Return [x, y] of the center of cell containing provided text 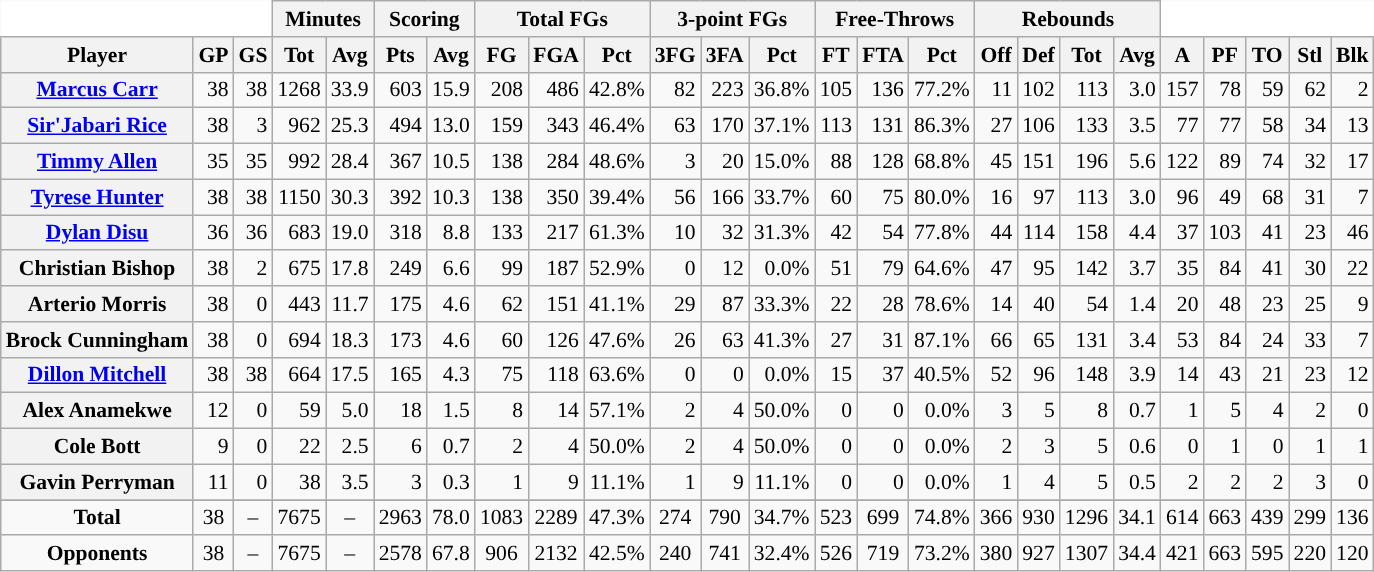
77.8% [942, 233]
79 [883, 269]
10.5 [451, 162]
34 [1310, 126]
4.4 [1137, 233]
26 [676, 340]
494 [400, 126]
42.5% [617, 554]
63.6% [617, 375]
Timmy Allen [98, 162]
67.8 [451, 554]
170 [725, 126]
97 [1038, 197]
A [1182, 55]
719 [883, 554]
45 [996, 162]
56 [676, 197]
3FA [725, 55]
82 [676, 90]
0.3 [451, 482]
1.5 [451, 411]
992 [298, 162]
46 [1352, 233]
57.1% [617, 411]
Scoring [424, 19]
68 [1268, 197]
29 [676, 304]
4.3 [451, 375]
42.8% [617, 90]
175 [400, 304]
906 [502, 554]
6 [400, 447]
FT [836, 55]
142 [1086, 269]
3FG [676, 55]
523 [836, 518]
103 [1224, 233]
13 [1352, 126]
53 [1182, 340]
30 [1310, 269]
47.3% [617, 518]
Alex Anamekwe [98, 411]
Free-Throws [895, 19]
17.8 [350, 269]
106 [1038, 126]
683 [298, 233]
99 [502, 269]
TO [1268, 55]
52.9% [617, 269]
Off [996, 55]
439 [1268, 518]
13.0 [451, 126]
40 [1038, 304]
74.8% [942, 518]
2.5 [350, 447]
5.6 [1137, 162]
159 [502, 126]
3-point FGs [732, 19]
61.3% [617, 233]
Pts [400, 55]
32.4% [782, 554]
28 [883, 304]
68.8% [942, 162]
2578 [400, 554]
21 [1268, 375]
187 [556, 269]
Rebounds [1068, 19]
694 [298, 340]
33 [1310, 340]
240 [676, 554]
15 [836, 375]
223 [725, 90]
87 [725, 304]
47.6% [617, 340]
10 [676, 233]
40.5% [942, 375]
350 [556, 197]
18 [400, 411]
367 [400, 162]
FGA [556, 55]
8.8 [451, 233]
49 [1224, 197]
Blk [1352, 55]
33.3% [782, 304]
95 [1038, 269]
526 [836, 554]
664 [298, 375]
37.1% [782, 126]
47 [996, 269]
42 [836, 233]
18.3 [350, 340]
30.3 [350, 197]
486 [556, 90]
48.6% [617, 162]
66 [996, 340]
2963 [400, 518]
10.3 [451, 197]
33.7% [782, 197]
77.2% [942, 90]
249 [400, 269]
41.3% [782, 340]
24 [1268, 340]
39.4% [617, 197]
52 [996, 375]
299 [1310, 518]
392 [400, 197]
17.5 [350, 375]
78 [1224, 90]
11.7 [350, 304]
102 [1038, 90]
220 [1310, 554]
927 [1038, 554]
78.0 [451, 518]
3.9 [1137, 375]
87.1% [942, 340]
58 [1268, 126]
Def [1038, 55]
595 [1268, 554]
2132 [556, 554]
GP [213, 55]
158 [1086, 233]
603 [400, 90]
FTA [883, 55]
Opponents [98, 554]
Stl [1310, 55]
73.2% [942, 554]
Dylan Disu [98, 233]
80.0% [942, 197]
380 [996, 554]
48 [1224, 304]
148 [1086, 375]
25.3 [350, 126]
366 [996, 518]
1083 [502, 518]
19.0 [350, 233]
Sir'Jabari Rice [98, 126]
78.6% [942, 304]
5.0 [350, 411]
790 [725, 518]
274 [676, 518]
34.1 [1137, 518]
120 [1352, 554]
284 [556, 162]
Tyrese Hunter [98, 197]
Minutes [322, 19]
25 [1310, 304]
34.4 [1137, 554]
17 [1352, 162]
GS [254, 55]
105 [836, 90]
196 [1086, 162]
Dillon Mitchell [98, 375]
0.5 [1137, 482]
15.0% [782, 162]
Marcus Carr [98, 90]
3.4 [1137, 340]
74 [1268, 162]
46.4% [617, 126]
6.6 [451, 269]
1268 [298, 90]
64.6% [942, 269]
65 [1038, 340]
208 [502, 90]
699 [883, 518]
1307 [1086, 554]
930 [1038, 518]
165 [400, 375]
Christian Bishop [98, 269]
1.4 [1137, 304]
2289 [556, 518]
Total [98, 518]
PF [1224, 55]
15.9 [451, 90]
0.6 [1137, 447]
126 [556, 340]
962 [298, 126]
614 [1182, 518]
173 [400, 340]
118 [556, 375]
41.1% [617, 304]
675 [298, 269]
16 [996, 197]
157 [1182, 90]
1296 [1086, 518]
122 [1182, 162]
51 [836, 269]
114 [1038, 233]
Player [98, 55]
217 [556, 233]
3.7 [1137, 269]
33.9 [350, 90]
31.3% [782, 233]
343 [556, 126]
86.3% [942, 126]
44 [996, 233]
34.7% [782, 518]
128 [883, 162]
89 [1224, 162]
Arterio Morris [98, 304]
Total FGs [562, 19]
FG [502, 55]
88 [836, 162]
443 [298, 304]
36.8% [782, 90]
1150 [298, 197]
Cole Bott [98, 447]
741 [725, 554]
318 [400, 233]
28.4 [350, 162]
Brock Cunningham [98, 340]
421 [1182, 554]
Gavin Perryman [98, 482]
43 [1224, 375]
166 [725, 197]
